From the cell containing the given text, extract its center point as (X, Y) coordinate. 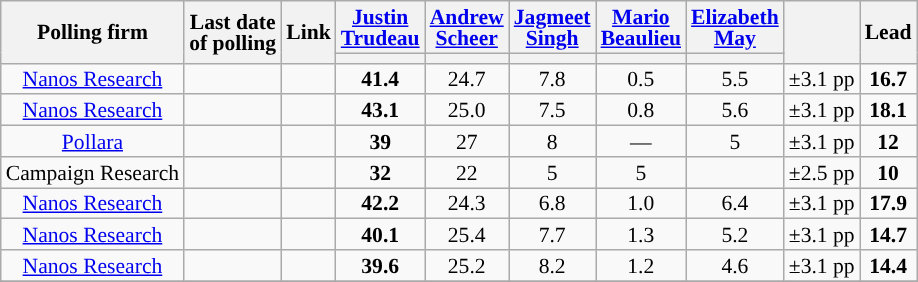
1.2 (641, 266)
Justin Trudeau (380, 27)
25.4 (467, 234)
Link (308, 32)
40.1 (380, 234)
22 (467, 172)
39 (380, 142)
7.5 (552, 110)
1.0 (641, 204)
7.7 (552, 234)
7.8 (552, 78)
Jagmeet Singh (552, 27)
12 (888, 142)
5.2 (735, 234)
18.1 (888, 110)
Last dateof polling (232, 32)
10 (888, 172)
25.0 (467, 110)
— (641, 142)
6.8 (552, 204)
25.2 (467, 266)
32 (380, 172)
Polling firm (92, 32)
24.7 (467, 78)
6.4 (735, 204)
±2.5 pp (822, 172)
43.1 (380, 110)
Mario Beaulieu (641, 27)
24.3 (467, 204)
17.9 (888, 204)
0.8 (641, 110)
42.2 (380, 204)
Campaign Research (92, 172)
14.7 (888, 234)
5.6 (735, 110)
Pollara (92, 142)
39.6 (380, 266)
4.6 (735, 266)
Elizabeth May (735, 27)
41.4 (380, 78)
Andrew Scheer (467, 27)
8 (552, 142)
16.7 (888, 78)
0.5 (641, 78)
1.3 (641, 234)
8.2 (552, 266)
Lead (888, 32)
5.5 (735, 78)
27 (467, 142)
14.4 (888, 266)
